Detect which cell encompasses the target text, then output its [X, Y] center coordinate. 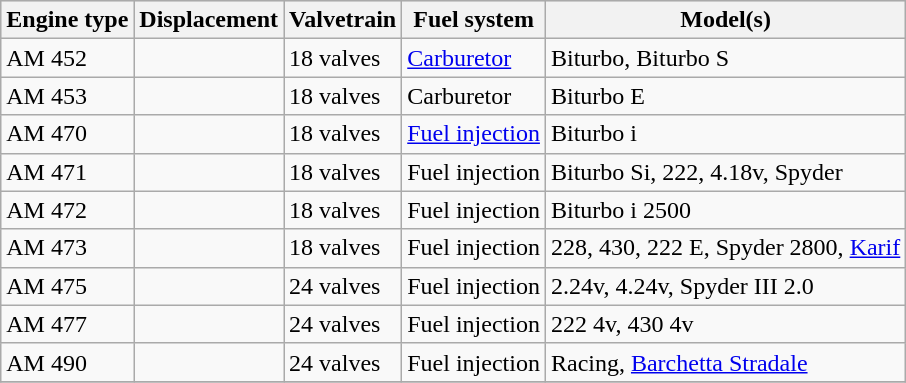
AM 473 [68, 248]
AM 452 [68, 58]
228, 430, 222 E, Spyder 2800, Karif [725, 248]
Biturbo Si, 222, 4.18v, Spyder [725, 172]
AM 472 [68, 210]
Displacement [209, 20]
AM 477 [68, 324]
AM 490 [68, 362]
Model(s) [725, 20]
Fuel system [474, 20]
Biturbo i 2500 [725, 210]
Engine type [68, 20]
AM 471 [68, 172]
AM 475 [68, 286]
Biturbo, Biturbo S [725, 58]
2.24v, 4.24v, Spyder III 2.0 [725, 286]
Biturbo E [725, 96]
AM 470 [68, 134]
Valvetrain [343, 20]
Racing, Barchetta Stradale [725, 362]
Biturbo i [725, 134]
222 4v, 430 4v [725, 324]
AM 453 [68, 96]
